Identify which cell holds the provided text, then report its (x, y) central coordinate. 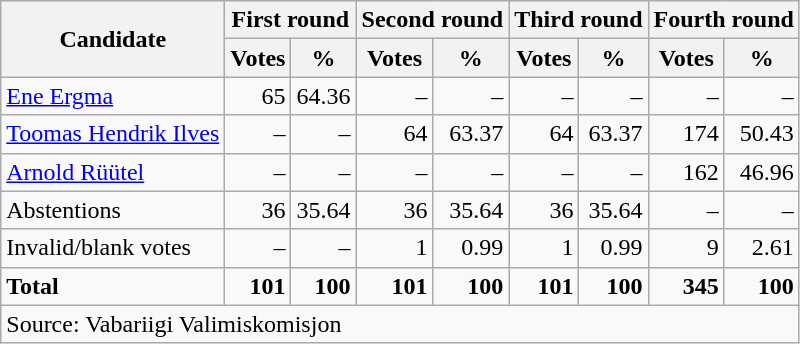
2.61 (762, 248)
Ene Ergma (113, 96)
Source: Vabariigi Valimiskomisjon (400, 324)
Fourth round (724, 20)
Second round (432, 20)
64.36 (324, 96)
Abstentions (113, 210)
9 (686, 248)
174 (686, 134)
345 (686, 286)
50.43 (762, 134)
First round (290, 20)
Third round (578, 20)
65 (258, 96)
Candidate (113, 39)
Invalid/blank votes (113, 248)
Total (113, 286)
162 (686, 172)
Arnold Rüütel (113, 172)
Toomas Hendrik Ilves (113, 134)
46.96 (762, 172)
